Pinpoint the cell where the given text exists, returning its [x, y] midpoint coordinate. 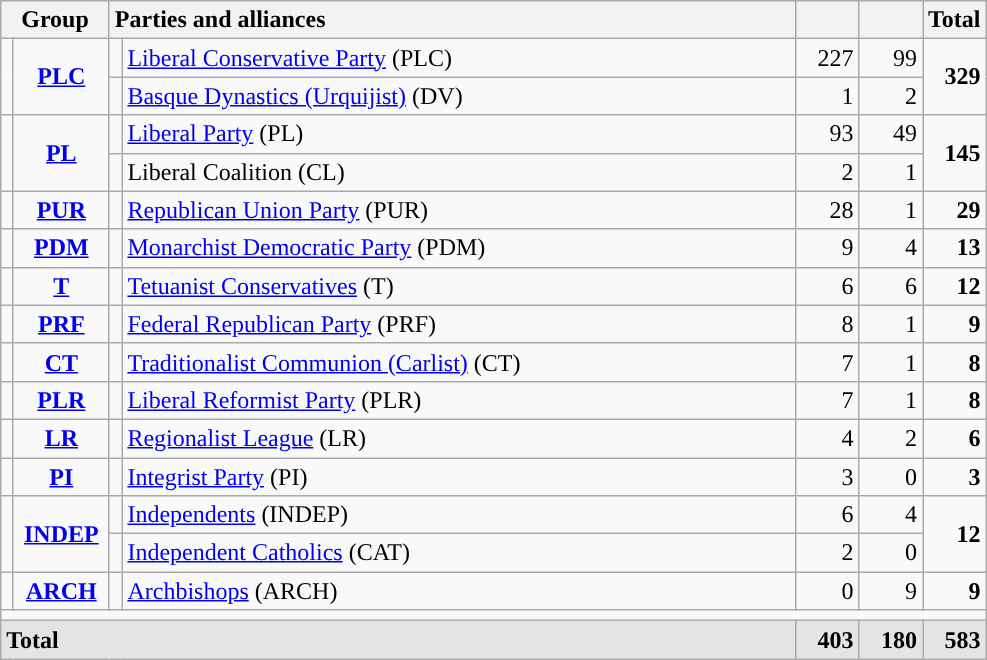
PL [61, 153]
Monarchist Democratic Party (PDM) [459, 248]
Archbishops (ARCH) [459, 591]
329 [954, 77]
145 [954, 153]
Liberal Party (PL) [459, 134]
28 [827, 210]
93 [827, 134]
PRF [61, 324]
49 [891, 134]
13 [954, 248]
Liberal Coalition (CL) [459, 172]
Parties and alliances [452, 20]
CT [61, 362]
Federal Republican Party (PRF) [459, 324]
29 [954, 210]
227 [827, 58]
Liberal Conservative Party (PLC) [459, 58]
Independents (INDEP) [459, 515]
180 [891, 640]
LR [61, 438]
Basque Dynastics (Urquijist) (DV) [459, 96]
583 [954, 640]
Traditionalist Communion (Carlist) (CT) [459, 362]
403 [827, 640]
Independent Catholics (CAT) [459, 553]
INDEP [61, 534]
PI [61, 477]
PLR [61, 400]
T [61, 286]
Liberal Reformist Party (PLR) [459, 400]
Regionalist League (LR) [459, 438]
Tetuanist Conservatives (T) [459, 286]
Republican Union Party (PUR) [459, 210]
PUR [61, 210]
ARCH [61, 591]
Integrist Party (PI) [459, 477]
PDM [61, 248]
PLC [61, 77]
99 [891, 58]
Group [56, 20]
